Extract the (X, Y) coordinate from the center of the cell holding the provided text.  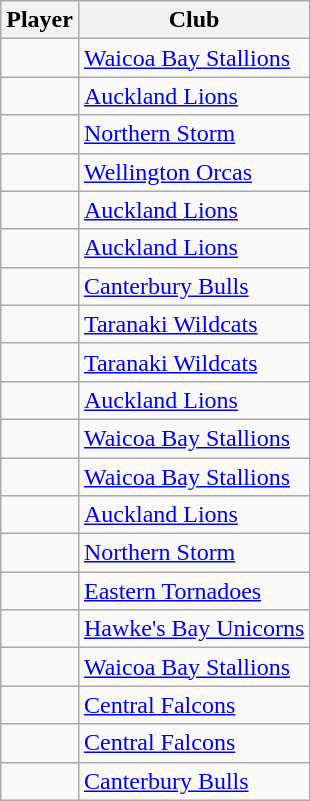
Player (40, 20)
Wellington Orcas (194, 172)
Hawke's Bay Unicorns (194, 629)
Eastern Tornadoes (194, 591)
Club (194, 20)
